Output the [X, Y] coordinate of the center of the cell containing the given text.  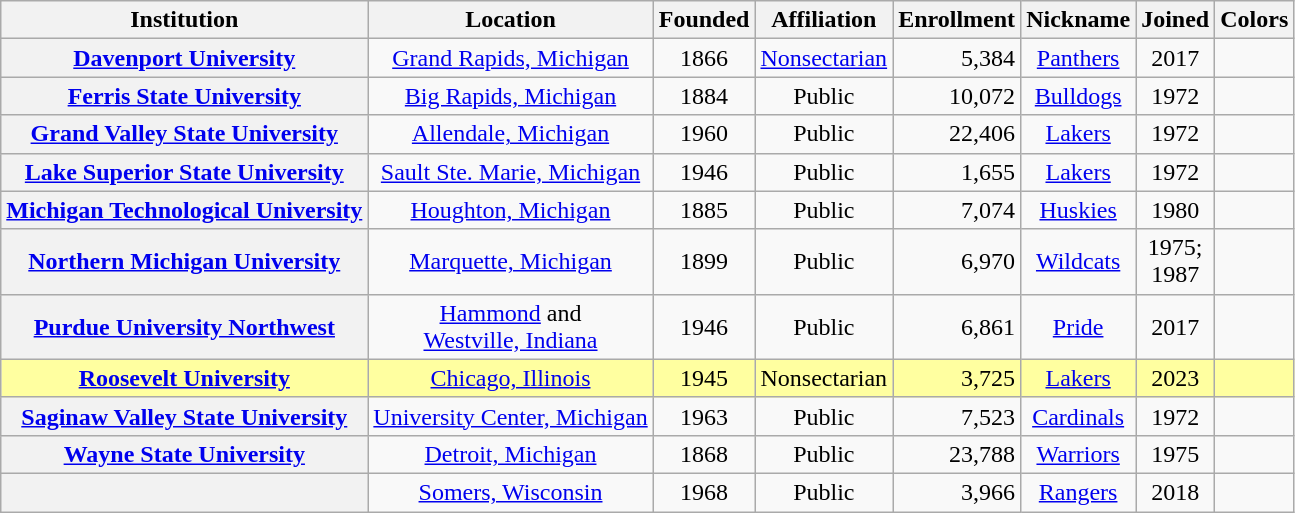
Allendale, Michigan [510, 134]
1884 [704, 96]
1975 [1176, 454]
Wayne State University [184, 454]
Purdue University Northwest [184, 326]
Sault Ste. Marie, Michigan [510, 172]
Ferris State University [184, 96]
Northern Michigan University [184, 262]
Saginaw Valley State University [184, 416]
Hammond andWestville, Indiana [510, 326]
23,788 [957, 454]
Nickname [1078, 20]
Warriors [1078, 454]
1968 [704, 492]
1980 [1176, 210]
Marquette, Michigan [510, 262]
3,725 [957, 378]
Location [510, 20]
Panthers [1078, 58]
Houghton, Michigan [510, 210]
3,966 [957, 492]
1,655 [957, 172]
Pride [1078, 326]
1868 [704, 454]
Cardinals [1078, 416]
Colors [1254, 20]
1945 [704, 378]
Somers, Wisconsin [510, 492]
6,861 [957, 326]
Enrollment [957, 20]
Chicago, Illinois [510, 378]
Founded [704, 20]
10,072 [957, 96]
7,074 [957, 210]
Rangers [1078, 492]
7,523 [957, 416]
2018 [1176, 492]
2023 [1176, 378]
University Center, Michigan [510, 416]
Joined [1176, 20]
Roosevelt University [184, 378]
Lake Superior State University [184, 172]
Big Rapids, Michigan [510, 96]
1960 [704, 134]
Bulldogs [1078, 96]
Michigan Technological University [184, 210]
Davenport University [184, 58]
1885 [704, 210]
Institution [184, 20]
Grand Valley State University [184, 134]
Detroit, Michigan [510, 454]
Wildcats [1078, 262]
Huskies [1078, 210]
1963 [704, 416]
Grand Rapids, Michigan [510, 58]
6,970 [957, 262]
1866 [704, 58]
1975;1987 [1176, 262]
1899 [704, 262]
Affiliation [824, 20]
22,406 [957, 134]
5,384 [957, 58]
